Detect which cell encompasses the target text, then output its [X, Y] center coordinate. 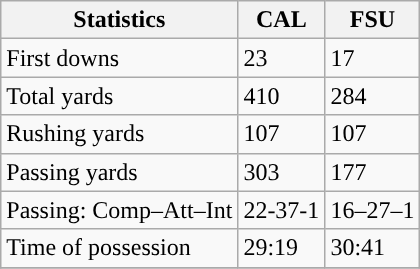
17 [372, 58]
Time of possession [120, 248]
First downs [120, 58]
177 [372, 172]
CAL [282, 20]
Rushing yards [120, 134]
16–27–1 [372, 210]
410 [282, 96]
Total yards [120, 96]
22-37-1 [282, 210]
Passing: Comp–Att–Int [120, 210]
30:41 [372, 248]
303 [282, 172]
Statistics [120, 20]
Passing yards [120, 172]
FSU [372, 20]
284 [372, 96]
29:19 [282, 248]
23 [282, 58]
